Scan for the cell matching the given text and deliver its [X, Y] coordinate at center. 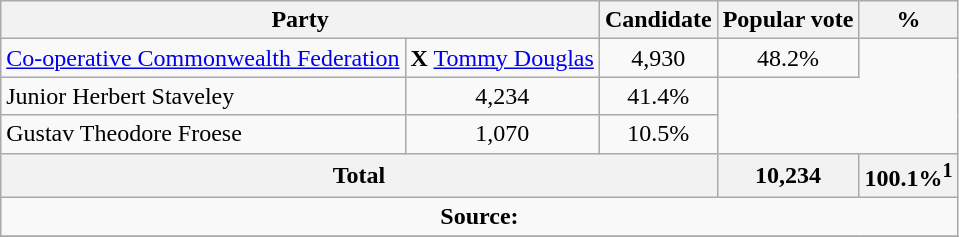
100.1%1 [908, 176]
Junior Herbert Staveley [203, 96]
Total [359, 176]
10.5% [658, 134]
Gustav Theodore Froese [203, 134]
Co-operative Commonwealth Federation [203, 58]
Source: [480, 217]
10,234 [788, 176]
X Tommy Douglas [502, 58]
Popular vote [788, 20]
48.2% [788, 58]
41.4% [658, 96]
4,234 [502, 96]
% [908, 20]
Candidate [658, 20]
1,070 [502, 134]
Party [300, 20]
4,930 [658, 58]
